Find where the given text appears and provide that cell's center as (x, y) coordinate. 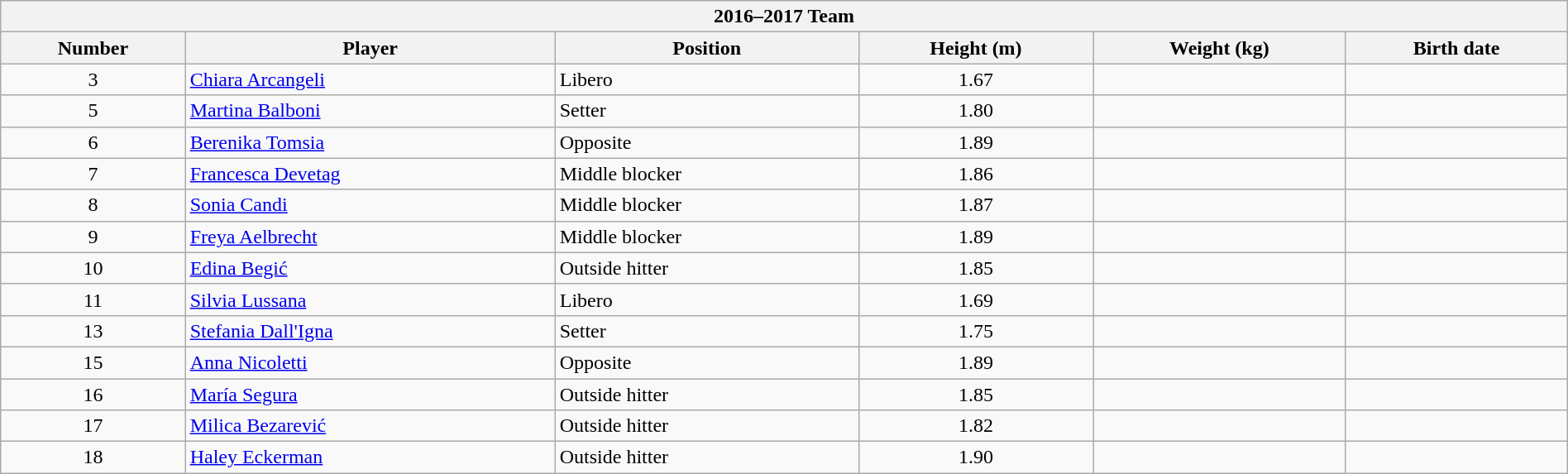
8 (93, 205)
Milica Bezarević (370, 426)
Berenika Tomsia (370, 142)
1.75 (976, 331)
1.87 (976, 205)
18 (93, 457)
5 (93, 111)
Freya Aelbrecht (370, 237)
6 (93, 142)
Chiara Arcangeli (370, 79)
Francesca Devetag (370, 174)
Sonia Candi (370, 205)
Silvia Lussana (370, 299)
Weight (kg) (1219, 48)
1.69 (976, 299)
Anna Nicoletti (370, 362)
María Segura (370, 395)
Number (93, 48)
17 (93, 426)
3 (93, 79)
Height (m) (976, 48)
9 (93, 237)
1.86 (976, 174)
Position (706, 48)
1.82 (976, 426)
1.67 (976, 79)
Stefania Dall'Igna (370, 331)
16 (93, 395)
15 (93, 362)
13 (93, 331)
Birth date (1456, 48)
1.80 (976, 111)
10 (93, 268)
11 (93, 299)
1.90 (976, 457)
7 (93, 174)
Haley Eckerman (370, 457)
Player (370, 48)
Edina Begić (370, 268)
Martina Balboni (370, 111)
2016–2017 Team (784, 17)
